Output the [x, y] coordinate of the center of the cell containing the given text.  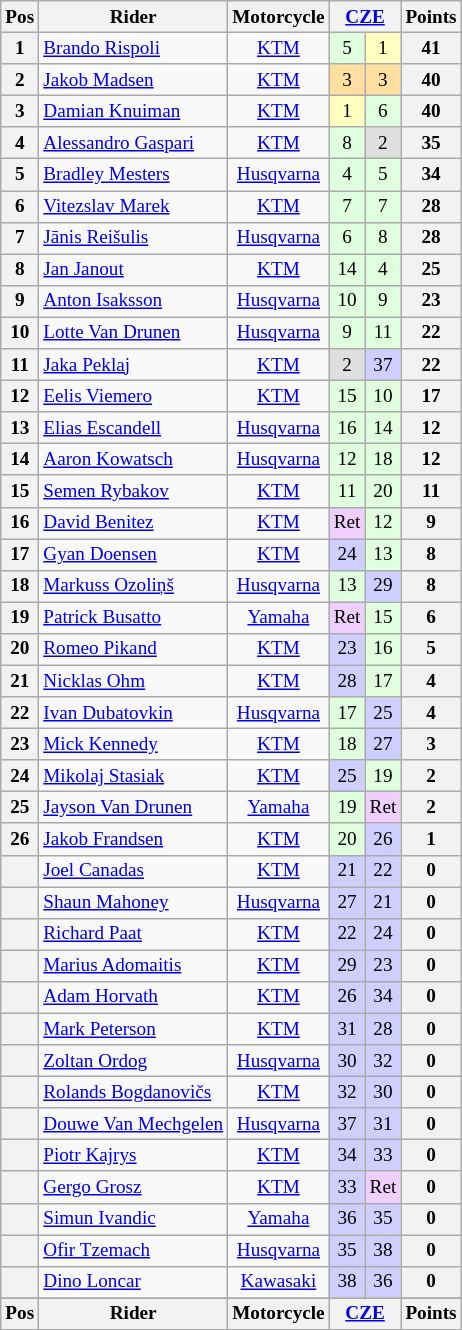
Zoltan Ordog [134, 1061]
Mikolaj Stasiak [134, 776]
41 [431, 48]
Jaka Peklaj [134, 365]
Mick Kennedy [134, 744]
Joel Canadas [134, 871]
Bradley Mesters [134, 175]
Piotr Kajrys [134, 1156]
Jānis Reišulis [134, 238]
Patrick Busatto [134, 618]
Ofir Tzemach [134, 1251]
Vitezslav Marek [134, 206]
Damian Knuiman [134, 111]
Jayson Van Drunen [134, 808]
Ivan Dubatovkin [134, 713]
Richard Paat [134, 934]
Kawasaki [279, 1282]
Alessandro Gaspari [134, 143]
Simun Ivandic [134, 1219]
Douwe Van Mechgelen [134, 1124]
Jan Janout [134, 270]
Rolands Bogdanovičs [134, 1092]
Gergo Grosz [134, 1187]
Elias Escandell [134, 428]
Lotte Van Drunen [134, 333]
Dino Loncar [134, 1282]
Jakob Madsen [134, 80]
Adam Horvath [134, 997]
Shaun Mahoney [134, 902]
Nicklas Ohm [134, 681]
Aaron Kowatsch [134, 460]
Jakob Frandsen [134, 839]
Markuss Ozoliņš [134, 586]
David Benitez [134, 523]
Mark Peterson [134, 1029]
Gyan Doensen [134, 554]
Brando Rispoli [134, 48]
Eelis Viemero [134, 396]
Anton Isaksson [134, 301]
Marius Adomaitis [134, 966]
Romeo Pikand [134, 649]
Semen Rybakov [134, 491]
